Output the [x, y] coordinate of the center of the cell containing the given text.  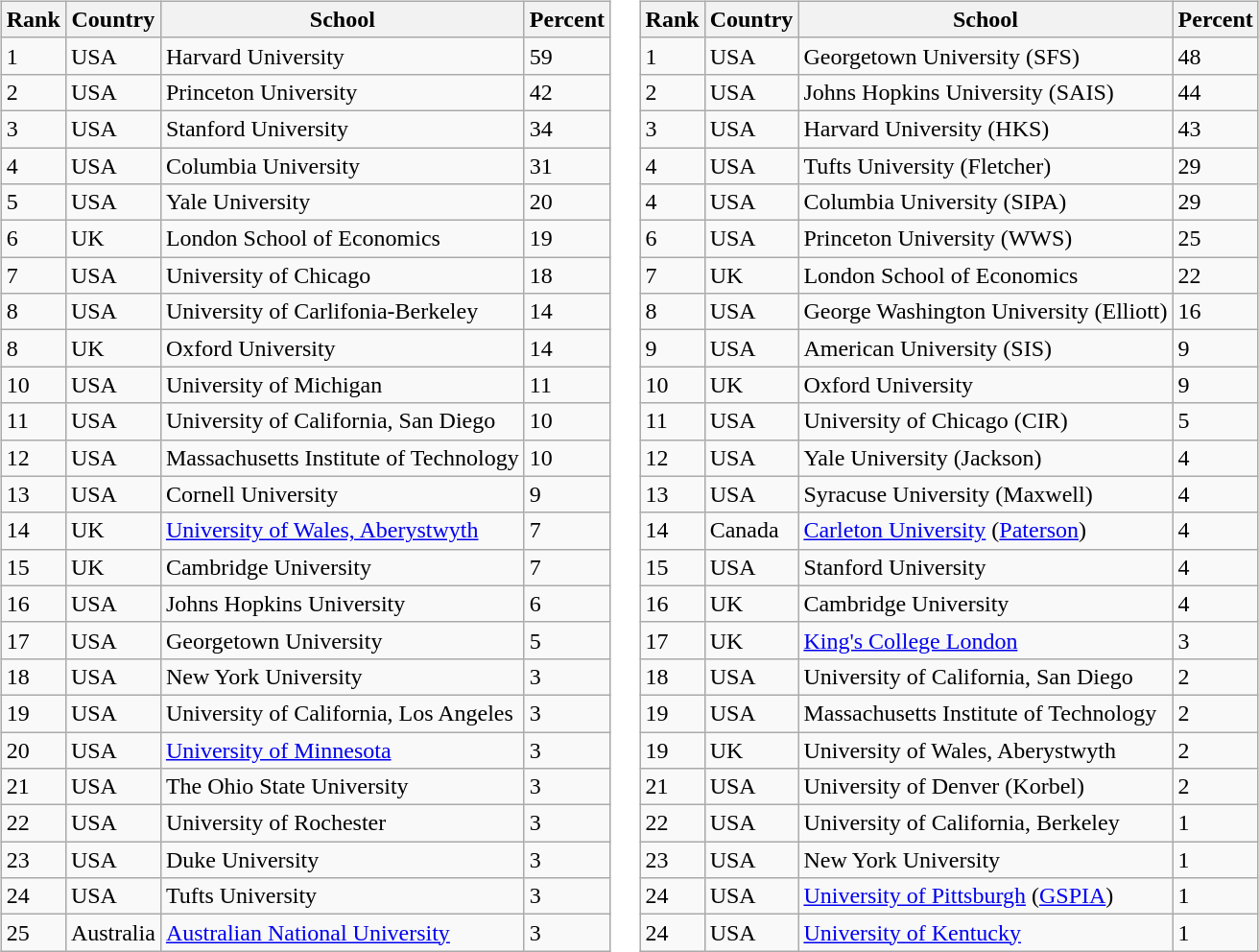
University of Minnesota [342, 750]
Columbia University [342, 166]
University of Pittsburgh (GSPIA) [986, 896]
University of Chicago (CIR) [986, 421]
Georgetown University (SFS) [986, 56]
Harvard University [342, 56]
43 [1215, 129]
Princeton University (WWS) [986, 239]
Columbia University (SIPA) [986, 202]
George Washington University (Elliott) [986, 312]
59 [566, 56]
American University (SIS) [986, 348]
King's College London [986, 640]
University of Michigan [342, 385]
University of Rochester [342, 823]
Harvard University (HKS) [986, 129]
Georgetown University [342, 640]
Carleton University (Paterson) [986, 531]
University of Carlifonia-Berkeley [342, 312]
44 [1215, 92]
University of Chicago [342, 275]
31 [566, 166]
34 [566, 129]
Yale University (Jackson) [986, 458]
Johns Hopkins University (SAIS) [986, 92]
The Ohio State University [342, 787]
Tufts University [342, 896]
University of California, Los Angeles [342, 713]
Australian National University [342, 933]
Johns Hopkins University [342, 604]
Cornell University [342, 494]
42 [566, 92]
Australia [113, 933]
Duke University [342, 860]
University of California, Berkeley [986, 823]
University of Denver (Korbel) [986, 787]
48 [1215, 56]
Princeton University [342, 92]
Syracuse University (Maxwell) [986, 494]
Tufts University (Fletcher) [986, 166]
Yale University [342, 202]
Canada [751, 531]
University of Kentucky [986, 933]
